Locate the cell with the specified text and output its (X, Y) center coordinate. 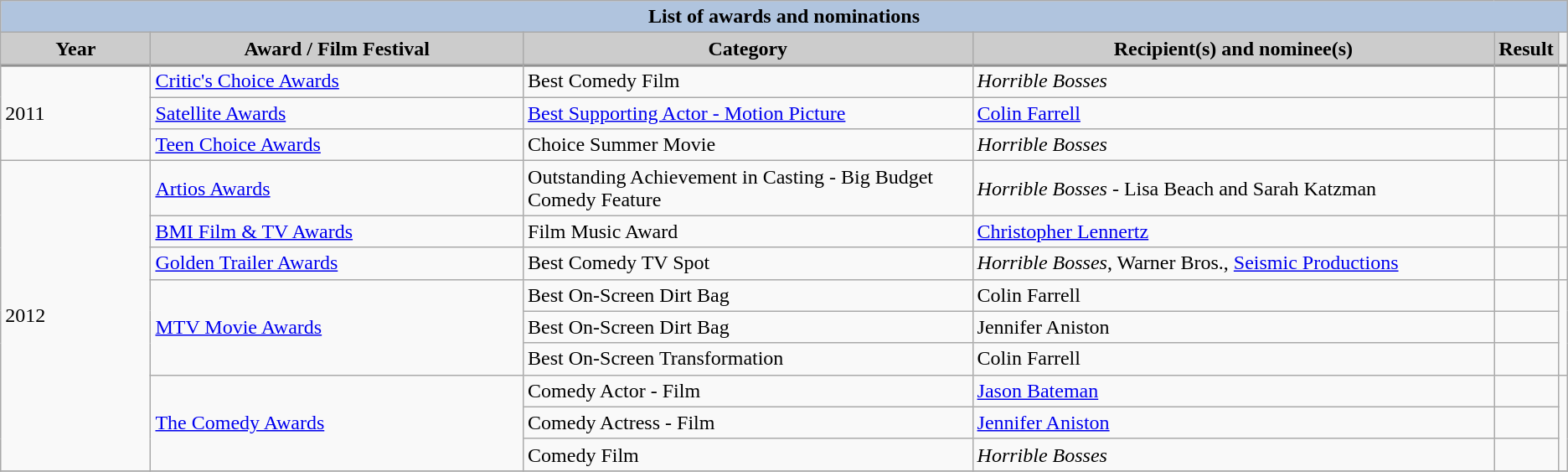
Teen Choice Awards (337, 145)
Golden Trailer Awards (337, 263)
MTV Movie Awards (337, 327)
Horrible Bosses - Lisa Beach and Sarah Katzman (1233, 188)
Comedy Actress - Film (749, 423)
Film Music Award (749, 231)
Satellite Awards (337, 113)
2011 (75, 113)
Comedy Actor - Film (749, 391)
Best On-Screen Transformation (749, 359)
Category (749, 49)
Choice Summer Movie (749, 145)
Best Supporting Actor - Motion Picture (749, 113)
Best Comedy TV Spot (749, 263)
Horrible Bosses, Warner Bros., Seismic Productions (1233, 263)
Year (75, 49)
Outstanding Achievement in Casting - Big Budget Comedy Feature (749, 188)
List of awards and nominations (784, 17)
Artios Awards (337, 188)
Comedy Film (749, 454)
BMI Film & TV Awards (337, 231)
Award / Film Festival (337, 49)
Critic's Choice Awards (337, 81)
2012 (75, 316)
Christopher Lennertz (1233, 231)
Recipient(s) and nominee(s) (1233, 49)
The Comedy Awards (337, 423)
Best Comedy Film (749, 81)
Result (1526, 49)
Jason Bateman (1233, 391)
